Capture the cell that displays the provided text and extract its [X, Y] central coordinate. 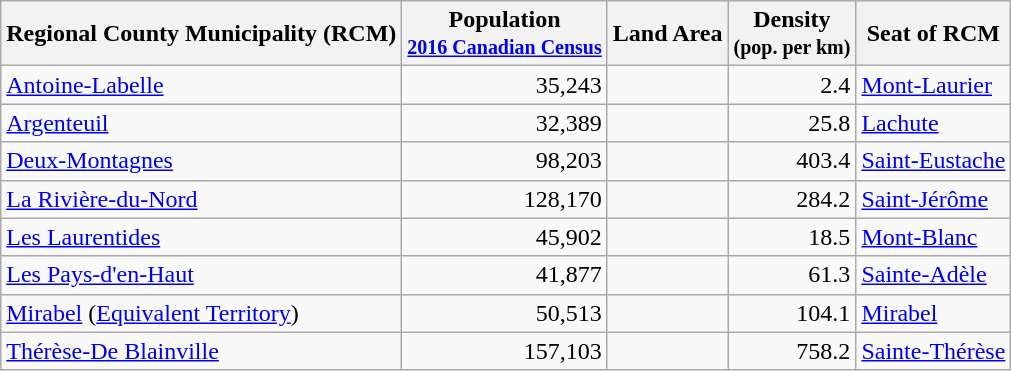
Population2016 Canadian Census [505, 34]
Mirabel (Equivalent Territory) [202, 313]
18.5 [792, 237]
758.2 [792, 351]
157,103 [505, 351]
Sainte-Thérèse [934, 351]
Density(pop. per km) [792, 34]
32,389 [505, 123]
104.1 [792, 313]
61.3 [792, 275]
98,203 [505, 161]
Regional County Municipality (RCM) [202, 34]
Sainte-Adèle [934, 275]
Saint-Eustache [934, 161]
35,243 [505, 85]
45,902 [505, 237]
25.8 [792, 123]
Antoine-Labelle [202, 85]
128,170 [505, 199]
284.2 [792, 199]
Saint-Jérôme [934, 199]
Les Pays-d'en-Haut [202, 275]
2.4 [792, 85]
Les Laurentides [202, 237]
Seat of RCM [934, 34]
Mont-Blanc [934, 237]
41,877 [505, 275]
Argenteuil [202, 123]
Thérèse-De Blainville [202, 351]
Lachute [934, 123]
403.4 [792, 161]
Land Area [668, 34]
Mont-Laurier [934, 85]
50,513 [505, 313]
Mirabel [934, 313]
Deux-Montagnes [202, 161]
La Rivière-du-Nord [202, 199]
